Extract the (X, Y) coordinate from the center of the cell holding the provided text.  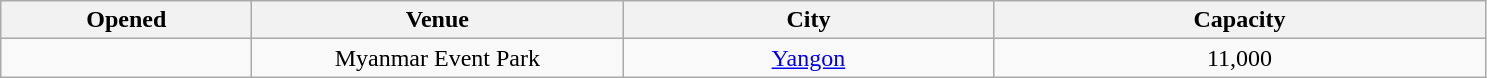
Myanmar Event Park (438, 58)
11,000 (1240, 58)
Venue (438, 20)
Opened (126, 20)
Capacity (1240, 20)
Yangon (808, 58)
City (808, 20)
